From the cell containing the given text, extract its center point as (x, y) coordinate. 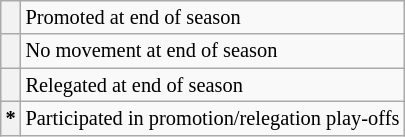
No movement at end of season (213, 51)
Relegated at end of season (213, 85)
Participated in promotion/relegation play-offs (213, 118)
* (11, 118)
Promoted at end of season (213, 17)
